Scan for the cell matching the given text and deliver its (X, Y) coordinate at center. 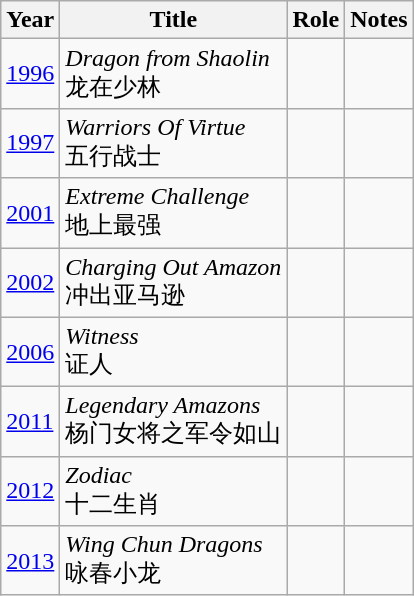
2012 (30, 491)
Title (174, 20)
2002 (30, 283)
2011 (30, 422)
Witness证人 (174, 352)
1996 (30, 74)
Extreme Challenge地上最强 (174, 213)
Warriors Of Virtue五行战士 (174, 143)
1997 (30, 143)
Role (316, 20)
Year (30, 20)
Dragon from Shaolin龙在少林 (174, 74)
2013 (30, 561)
Zodiac十二生肖 (174, 491)
Wing Chun Dragons咏春小龙 (174, 561)
2006 (30, 352)
Notes (379, 20)
2001 (30, 213)
Charging Out Amazon冲出亚马逊 (174, 283)
Legendary Amazons杨门女将之军令如山 (174, 422)
